Locate the cell with the specified text and output its [X, Y] center coordinate. 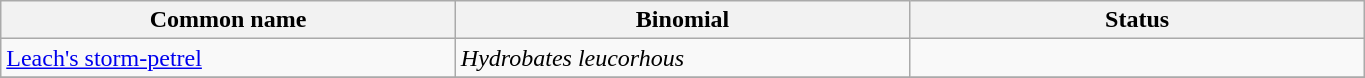
Hydrobates leucorhous [682, 58]
Common name [228, 20]
Leach's storm-petrel [228, 58]
Binomial [682, 20]
Status [1138, 20]
